Locate the cell with the specified text and output its [X, Y] center coordinate. 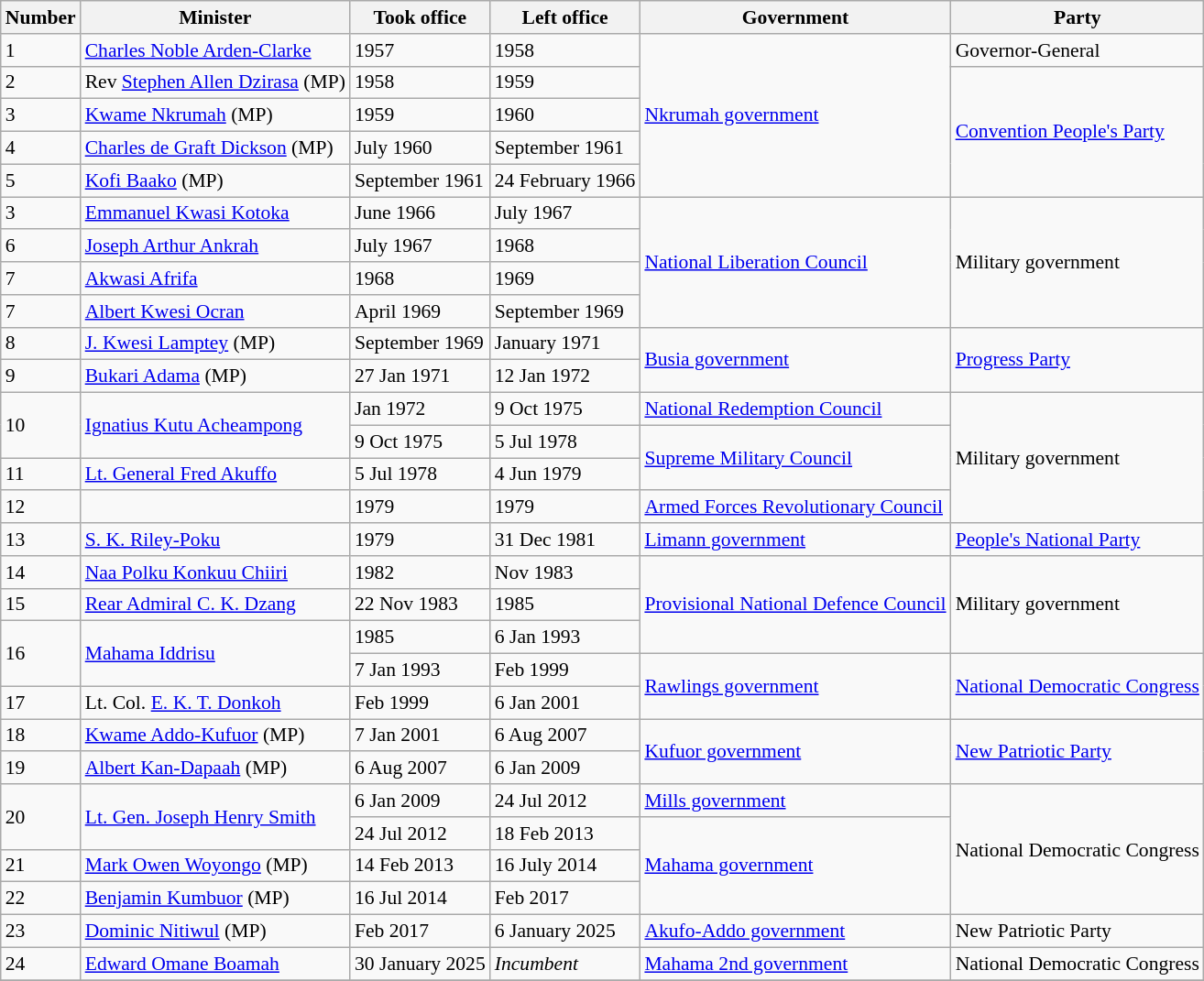
Left office [565, 17]
Busia government [795, 359]
Joseph Arthur Ankrah [215, 246]
1957 [420, 50]
Rawlings government [795, 687]
National Liberation Council [795, 262]
April 1969 [420, 311]
1982 [420, 572]
20 [40, 817]
Limann government [795, 540]
Armed Forces Revolutionary Council [795, 507]
Charles Noble Arden-Clarke [215, 50]
Convention People's Party [1078, 131]
16 July 2014 [565, 866]
17 [40, 703]
24 February 1966 [565, 180]
Nov 1983 [565, 572]
18 [40, 736]
Jan 1972 [420, 409]
8 [40, 343]
Progress Party [1078, 359]
J. Kwesi Lamptey (MP) [215, 343]
Kwame Nkrumah (MP) [215, 115]
Took office [420, 17]
Mahama government [795, 867]
Mills government [795, 801]
4 [40, 148]
4 Jun 1979 [565, 474]
S. K. Riley-Poku [215, 540]
Dominic Nitiwul (MP) [215, 932]
9 [40, 376]
6 [40, 246]
Naa Polku Konkuu Chiiri [215, 572]
23 [40, 932]
Albert Kwesi Ocran [215, 311]
Akufo-Addo government [795, 932]
Minister [215, 17]
Number [40, 17]
22 [40, 899]
Mark Owen Woyongo (MP) [215, 866]
2 [40, 82]
1969 [565, 278]
1 [40, 50]
31 Dec 1981 [565, 540]
11 [40, 474]
Emmanuel Kwasi Kotoka [215, 213]
Supreme Military Council [795, 458]
Lt. Col. E. K. T. Donkoh [215, 703]
5 [40, 180]
June 1966 [420, 213]
22 Nov 1983 [420, 605]
10 [40, 425]
Rev Stephen Allen Dzirasa (MP) [215, 82]
Provisional National Defence Council [795, 605]
14 [40, 572]
16 Jul 2014 [420, 899]
July 1960 [420, 148]
13 [40, 540]
1960 [565, 115]
Kwame Addo-Kufuor (MP) [215, 736]
24 [40, 964]
People's National Party [1078, 540]
January 1971 [565, 343]
Mahama 2nd government [795, 964]
Governor-General [1078, 50]
16 [40, 654]
27 Jan 1971 [420, 376]
Rear Admiral C. K. Dzang [215, 605]
Party [1078, 17]
7 Jan 2001 [420, 736]
6 Jan 1993 [565, 638]
Lt. Gen. Joseph Henry Smith [215, 817]
Benjamin Kumbuor (MP) [215, 899]
30 January 2025 [420, 964]
6 January 2025 [565, 932]
Mahama Iddrisu [215, 654]
Kofi Baako (MP) [215, 180]
Incumbent [565, 964]
19 [40, 768]
21 [40, 866]
Charles de Graft Dickson (MP) [215, 148]
Ignatius Kutu Acheampong [215, 425]
12 [40, 507]
15 [40, 605]
Government [795, 17]
18 Feb 2013 [565, 834]
14 Feb 2013 [420, 866]
Kufuor government [795, 751]
7 Jan 1993 [420, 670]
Akwasi Afrifa [215, 278]
Nkrumah government [795, 115]
Edward Omane Boamah [215, 964]
Albert Kan-Dapaah (MP) [215, 768]
National Redemption Council [795, 409]
6 Jan 2001 [565, 703]
Bukari Adama (MP) [215, 376]
12 Jan 1972 [565, 376]
Lt. General Fred Akuffo [215, 474]
